Scan for the cell matching the given text and deliver its [X, Y] coordinate at center. 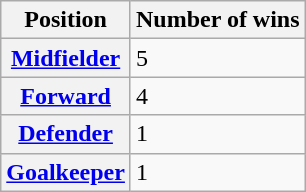
Position [66, 20]
Number of wins [218, 20]
Defender [66, 134]
Goalkeeper [66, 172]
Midfielder [66, 58]
5 [218, 58]
4 [218, 96]
Forward [66, 96]
